Detect which cell encompasses the target text, then output its [x, y] center coordinate. 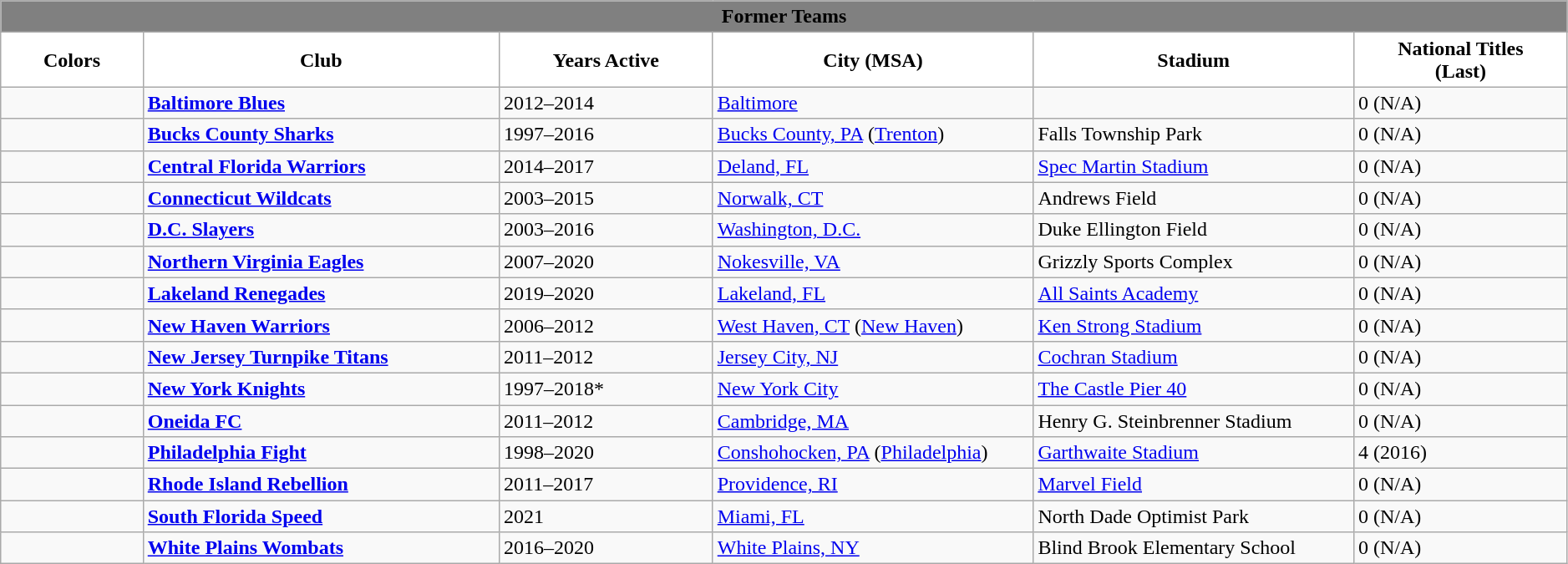
Washington, D.C. [873, 230]
Northern Virginia Eagles [321, 262]
2003–2016 [606, 230]
2011–2017 [606, 485]
Former Teams [784, 17]
Grizzly Sports Complex [1194, 262]
1997–2016 [606, 135]
Club [321, 60]
Oneida FC [321, 420]
New York City [873, 389]
Andrews Field [1194, 198]
The Castle Pier 40 [1194, 389]
Falls Township Park [1194, 135]
2016–2020 [606, 548]
2021 [606, 516]
Deland, FL [873, 166]
New York Knights [321, 389]
Lakeland, FL [873, 293]
2012–2014 [606, 103]
Conshohocken, PA (Philadelphia) [873, 453]
Garthwaite Stadium [1194, 453]
North Dade Optimist Park [1194, 516]
Lakeland Renegades [321, 293]
Cochran Stadium [1194, 357]
Cambridge, MA [873, 420]
Henry G. Steinbrenner Stadium [1194, 420]
Stadium [1194, 60]
Central Florida Warriors [321, 166]
Norwalk, CT [873, 198]
Nokesville, VA [873, 262]
Bucks County, PA (Trenton) [873, 135]
4 (2016) [1460, 453]
2006–2012 [606, 325]
2019–2020 [606, 293]
Jersey City, NJ [873, 357]
Connecticut Wildcats [321, 198]
2003–2015 [606, 198]
National Titles(Last) [1460, 60]
White Plains Wombats [321, 548]
White Plains, NY [873, 548]
Colors [72, 60]
Providence, RI [873, 485]
New Jersey Turnpike Titans [321, 357]
Rhode Island Rebellion [321, 485]
South Florida Speed [321, 516]
Blind Brook Elementary School [1194, 548]
Years Active [606, 60]
Duke Ellington Field [1194, 230]
Baltimore Blues [321, 103]
Baltimore [873, 103]
West Haven, CT (New Haven) [873, 325]
1997–2018* [606, 389]
1998–2020 [606, 453]
City (MSA) [873, 60]
Marvel Field [1194, 485]
D.C. Slayers [321, 230]
Ken Strong Stadium [1194, 325]
2007–2020 [606, 262]
Miami, FL [873, 516]
2014–2017 [606, 166]
Philadelphia Fight [321, 453]
All Saints Academy [1194, 293]
New Haven Warriors [321, 325]
Spec Martin Stadium [1194, 166]
Bucks County Sharks [321, 135]
